Provide the (X, Y) coordinate of the cell's center where the given text is located.  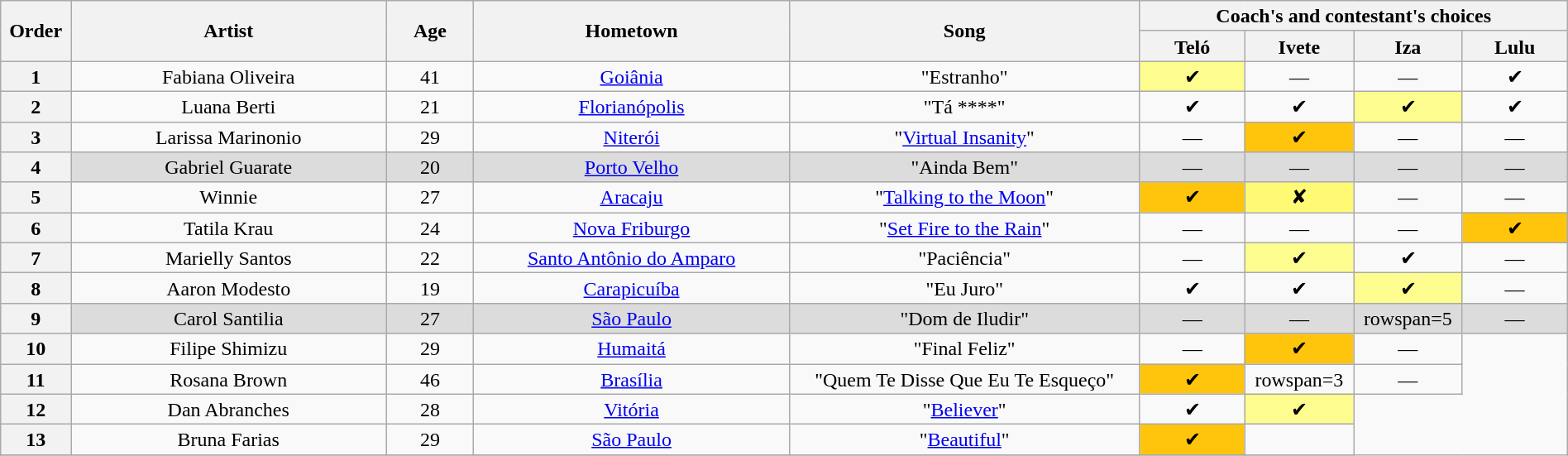
Hometown (632, 31)
10 (36, 349)
Gabriel Guarate (228, 167)
Fabiana Oliveira (228, 76)
Porto Velho (632, 167)
"Set Fire to the Rain" (964, 228)
"Talking to the Moon" (964, 197)
Humaitá (632, 349)
Aaron Modesto (228, 288)
rowspan=3 (1298, 379)
"Eu Juro" (964, 288)
9 (36, 318)
22 (430, 258)
"Dom de Iludir" (964, 318)
Lulu (1515, 46)
Song (964, 31)
"Final Feliz" (964, 349)
46 (430, 379)
"Paciência" (964, 258)
"Estranho" (964, 76)
"Beautiful" (964, 440)
Carapicuíba (632, 288)
Artist (228, 31)
20 (430, 167)
Filipe Shimizu (228, 349)
"Ainda Bem" (964, 167)
6 (36, 228)
"Virtual Insanity" (964, 137)
Luana Berti (228, 106)
Marielly Santos (228, 258)
21 (430, 106)
Tatila Krau (228, 228)
Larissa Marinonio (228, 137)
3 (36, 137)
41 (430, 76)
Carol Santilia (228, 318)
Iza (1408, 46)
28 (430, 409)
19 (430, 288)
24 (430, 228)
Aracaju (632, 197)
5 (36, 197)
Bruna Farias (228, 440)
"Believer" (964, 409)
11 (36, 379)
Brasília (632, 379)
"Tá ****" (964, 106)
Teló (1193, 46)
4 (36, 167)
Niterói (632, 137)
Coach's and contestant's choices (1353, 17)
"Quem Te Disse Que Eu Te Esqueço" (964, 379)
rowspan=5 (1408, 318)
Florianópolis (632, 106)
8 (36, 288)
Order (36, 31)
Age (430, 31)
Nova Friburgo (632, 228)
12 (36, 409)
7 (36, 258)
Santo Antônio do Amparo (632, 258)
Dan Abranches (228, 409)
✘ (1298, 197)
Winnie (228, 197)
Ivete (1298, 46)
13 (36, 440)
Goiânia (632, 76)
2 (36, 106)
1 (36, 76)
Rosana Brown (228, 379)
Vitória (632, 409)
